Scan for the cell matching the given text and deliver its [x, y] coordinate at center. 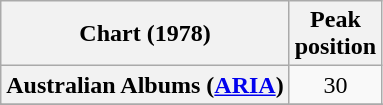
30 [335, 85]
Peakposition [335, 34]
Chart (1978) [145, 34]
Australian Albums (ARIA) [145, 85]
